Return the [x, y] coordinate for the center point of the cell that contains the specified text.  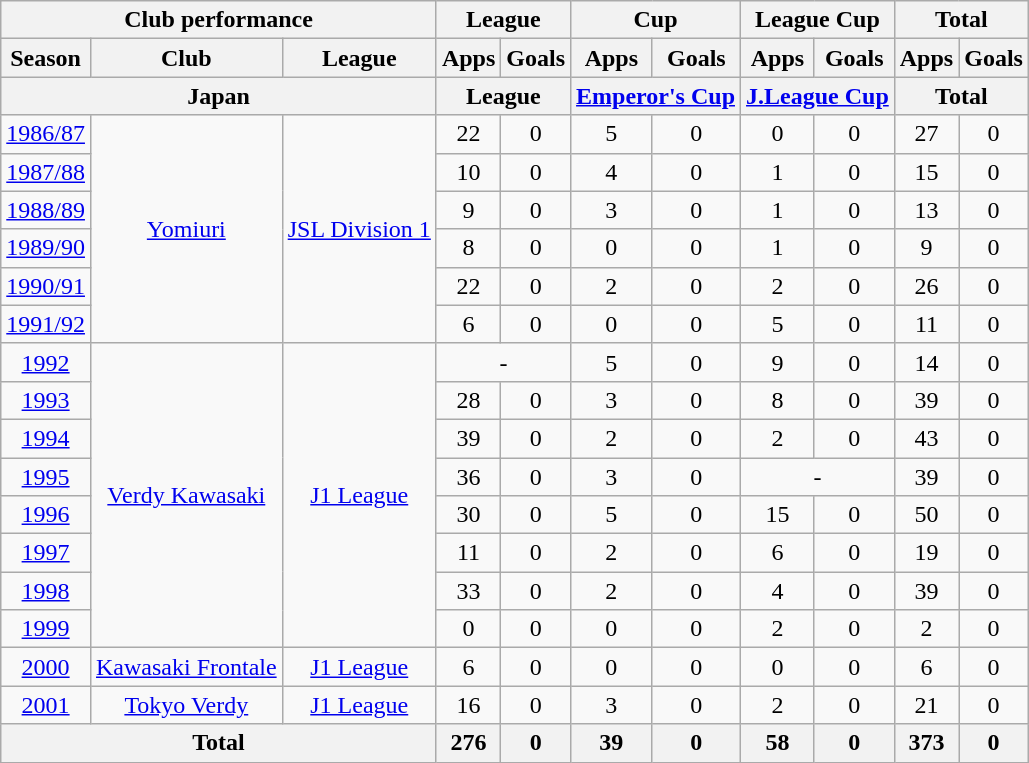
1989/90 [46, 248]
1995 [46, 477]
2001 [46, 705]
Kawasaki Frontale [186, 667]
58 [778, 743]
Club [186, 58]
1998 [46, 591]
Yomiuri [186, 229]
1986/87 [46, 134]
373 [926, 743]
1996 [46, 515]
14 [926, 362]
1987/88 [46, 172]
Season [46, 58]
19 [926, 553]
1988/89 [46, 210]
50 [926, 515]
1991/92 [46, 324]
27 [926, 134]
26 [926, 286]
J.League Cup [818, 96]
30 [468, 515]
1992 [46, 362]
Tokyo Verdy [186, 705]
33 [468, 591]
2000 [46, 667]
JSL Division 1 [359, 229]
1990/91 [46, 286]
1997 [46, 553]
Club performance [219, 20]
43 [926, 438]
1994 [46, 438]
League Cup [818, 20]
10 [468, 172]
13 [926, 210]
1999 [46, 629]
Japan [219, 96]
276 [468, 743]
Cup [656, 20]
28 [468, 400]
Verdy Kawasaki [186, 495]
1993 [46, 400]
36 [468, 477]
16 [468, 705]
21 [926, 705]
Emperor's Cup [656, 96]
